Search for the cell housing the specified text and yield its (x, y) center coordinate. 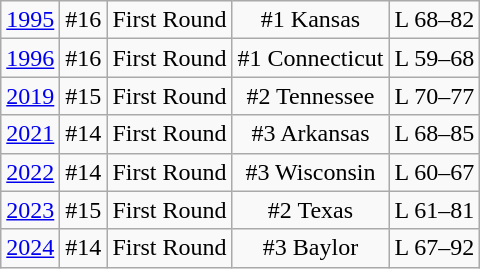
2019 (30, 96)
L 68–82 (434, 20)
#3 Wisconsin (310, 172)
2021 (30, 134)
L 70–77 (434, 96)
1996 (30, 58)
1995 (30, 20)
2023 (30, 210)
L 67–92 (434, 248)
2024 (30, 248)
#2 Tennessee (310, 96)
L 60–67 (434, 172)
L 61–81 (434, 210)
#3 Arkansas (310, 134)
L 68–85 (434, 134)
#2 Texas (310, 210)
2022 (30, 172)
L 59–68 (434, 58)
#1 Kansas (310, 20)
#3 Baylor (310, 248)
#1 Connecticut (310, 58)
